Detect which cell encompasses the target text, then output its (X, Y) center coordinate. 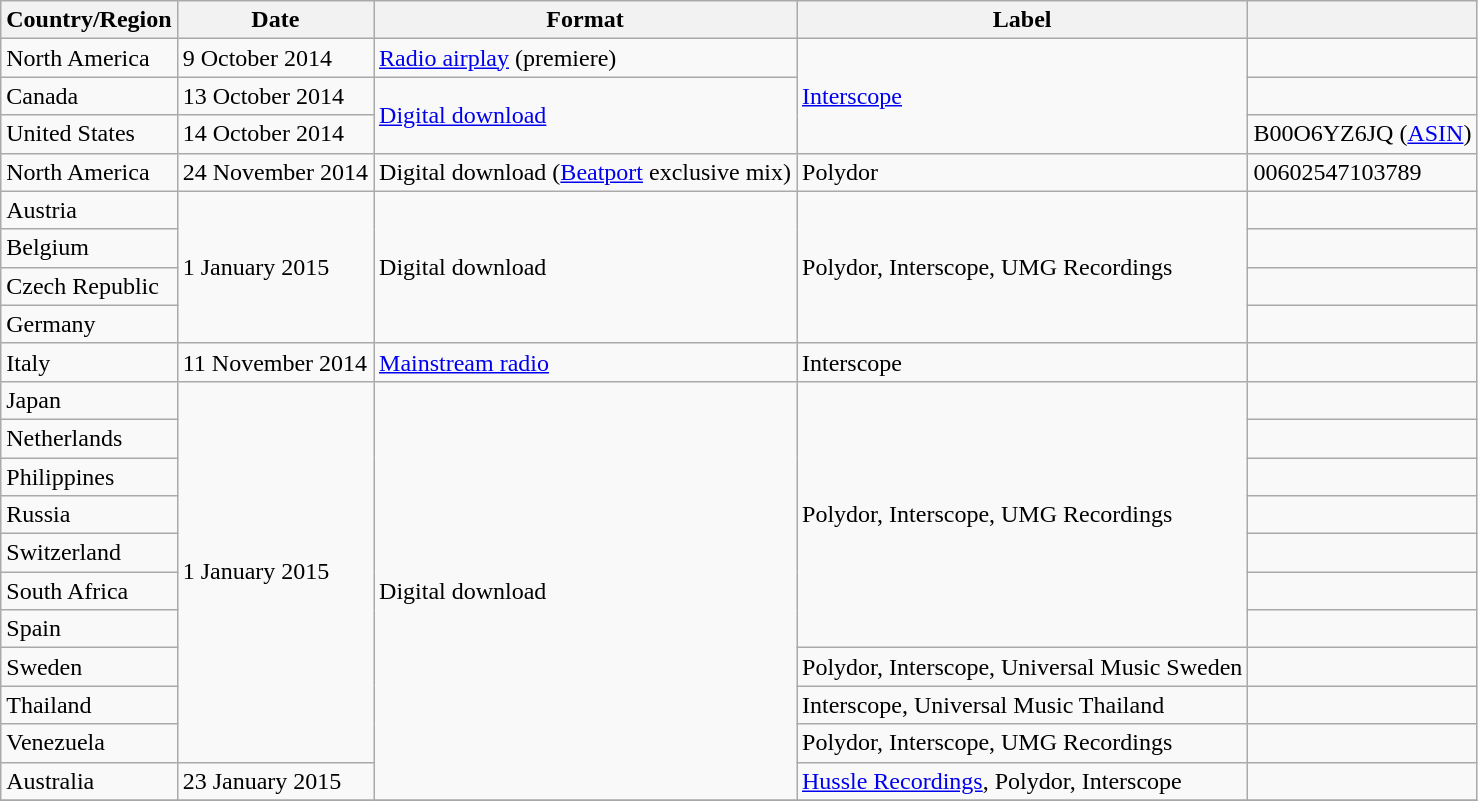
Canada (89, 96)
Interscope, Universal Music Thailand (1022, 705)
9 October 2014 (275, 58)
Switzerland (89, 553)
Netherlands (89, 438)
24 November 2014 (275, 172)
Venezuela (89, 743)
00602547103789 (1362, 172)
Hussle Recordings, Polydor, Interscope (1022, 781)
Czech Republic (89, 286)
11 November 2014 (275, 362)
Country/Region (89, 20)
Digital download (Beatport exclusive mix) (586, 172)
Sweden (89, 667)
Australia (89, 781)
23 January 2015 (275, 781)
Thailand (89, 705)
Germany (89, 324)
Date (275, 20)
Spain (89, 629)
B00O6YZ6JQ (ASIN) (1362, 134)
United States (89, 134)
Polydor, Interscope, Universal Music Sweden (1022, 667)
Belgium (89, 248)
South Africa (89, 591)
Russia (89, 515)
Format (586, 20)
Italy (89, 362)
14 October 2014 (275, 134)
Philippines (89, 477)
Austria (89, 210)
Mainstream radio (586, 362)
Radio airplay (premiere) (586, 58)
13 October 2014 (275, 96)
Japan (89, 400)
Label (1022, 20)
Polydor (1022, 172)
